Locate the cell with the specified text and output its (x, y) center coordinate. 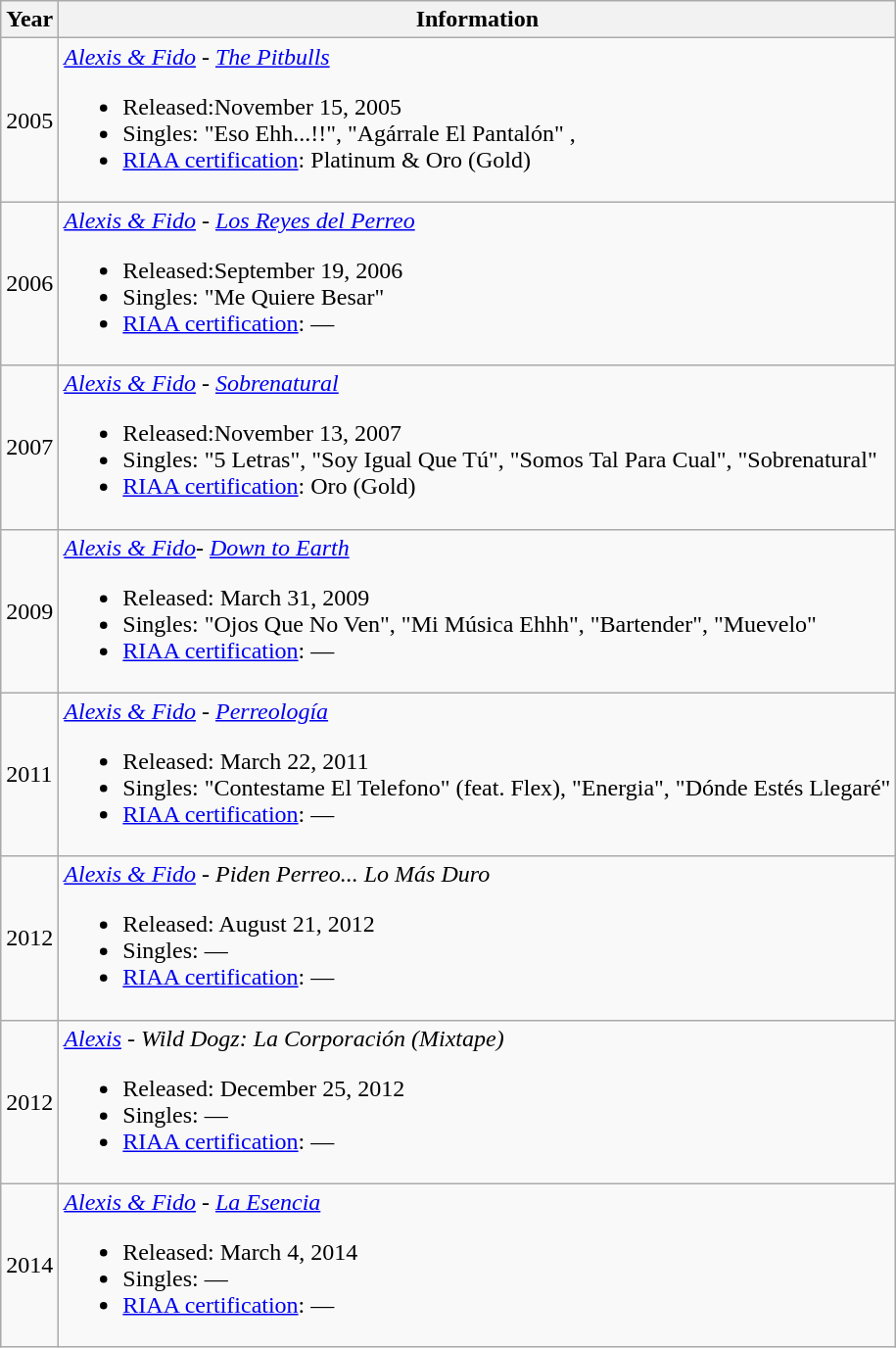
Alexis & Fido - The PitbullsReleased:November 15, 2005Singles: "Eso Ehh...!!", "Agárrale El Pantalón" ,RIAA certification: Platinum & Oro (Gold) (478, 120)
Year (29, 20)
Alexis & Fido - Piden Perreo... Lo Más DuroReleased: August 21, 2012Singles: —RIAA certification: — (478, 939)
Alexis - Wild Dogz: La Corporación (Mixtape)Released: December 25, 2012Singles: —RIAA certification: — (478, 1101)
2007 (29, 447)
Alexis & Fido- Down to EarthReleased: March 31, 2009Singles: "Ojos Que No Ven", "Mi Música Ehhh", "Bartender", "Muevelo"RIAA certification: — (478, 611)
2005 (29, 120)
Information (478, 20)
2006 (29, 284)
2014 (29, 1266)
Alexis & Fido - La EsenciaReleased: March 4, 2014Singles: —RIAA certification: — (478, 1266)
2011 (29, 774)
2009 (29, 611)
Alexis & Fido - Los Reyes del PerreoReleased:September 19, 2006Singles: "Me Quiere Besar"RIAA certification: — (478, 284)
